Determine the (X, Y) coordinate at the center of the cell enclosing the given text.  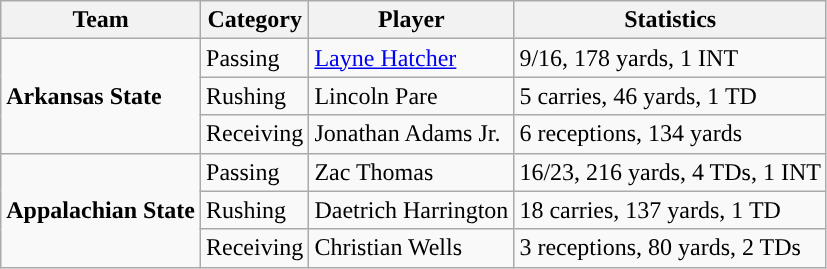
18 carries, 137 yards, 1 TD (670, 210)
Layne Hatcher (412, 58)
9/16, 178 yards, 1 INT (670, 58)
Lincoln Pare (412, 96)
Jonathan Adams Jr. (412, 134)
6 receptions, 134 yards (670, 134)
3 receptions, 80 yards, 2 TDs (670, 248)
Team (101, 20)
Christian Wells (412, 248)
16/23, 216 yards, 4 TDs, 1 INT (670, 172)
Arkansas State (101, 96)
Appalachian State (101, 210)
Zac Thomas (412, 172)
Player (412, 20)
Category (255, 20)
5 carries, 46 yards, 1 TD (670, 96)
Statistics (670, 20)
Daetrich Harrington (412, 210)
